Identify which cell holds the provided text, then report its (x, y) central coordinate. 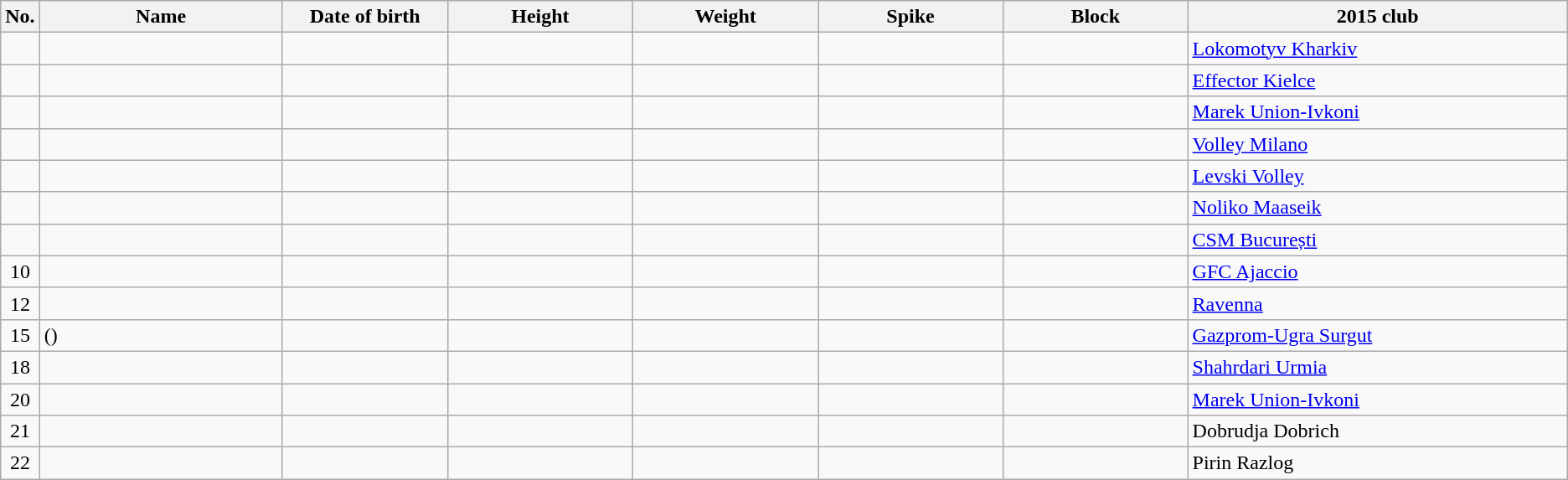
Pirin Razlog (1377, 463)
No. (20, 17)
18 (20, 367)
GFC Ajaccio (1377, 271)
20 (20, 400)
() (161, 335)
CSM București (1377, 240)
2015 club (1377, 17)
Shahrdari Urmia (1377, 367)
Block (1096, 17)
Volley Milano (1377, 144)
12 (20, 303)
Weight (725, 17)
15 (20, 335)
Levski Volley (1377, 176)
21 (20, 431)
Spike (911, 17)
Name (161, 17)
Height (539, 17)
Dobrudja Dobrich (1377, 431)
Ravenna (1377, 303)
Noliko Maaseik (1377, 208)
Effector Kielce (1377, 80)
Lokomotyv Kharkiv (1377, 49)
Date of birth (365, 17)
Gazprom-Ugra Surgut (1377, 335)
22 (20, 463)
10 (20, 271)
